From the cell containing the given text, extract its center point as [X, Y] coordinate. 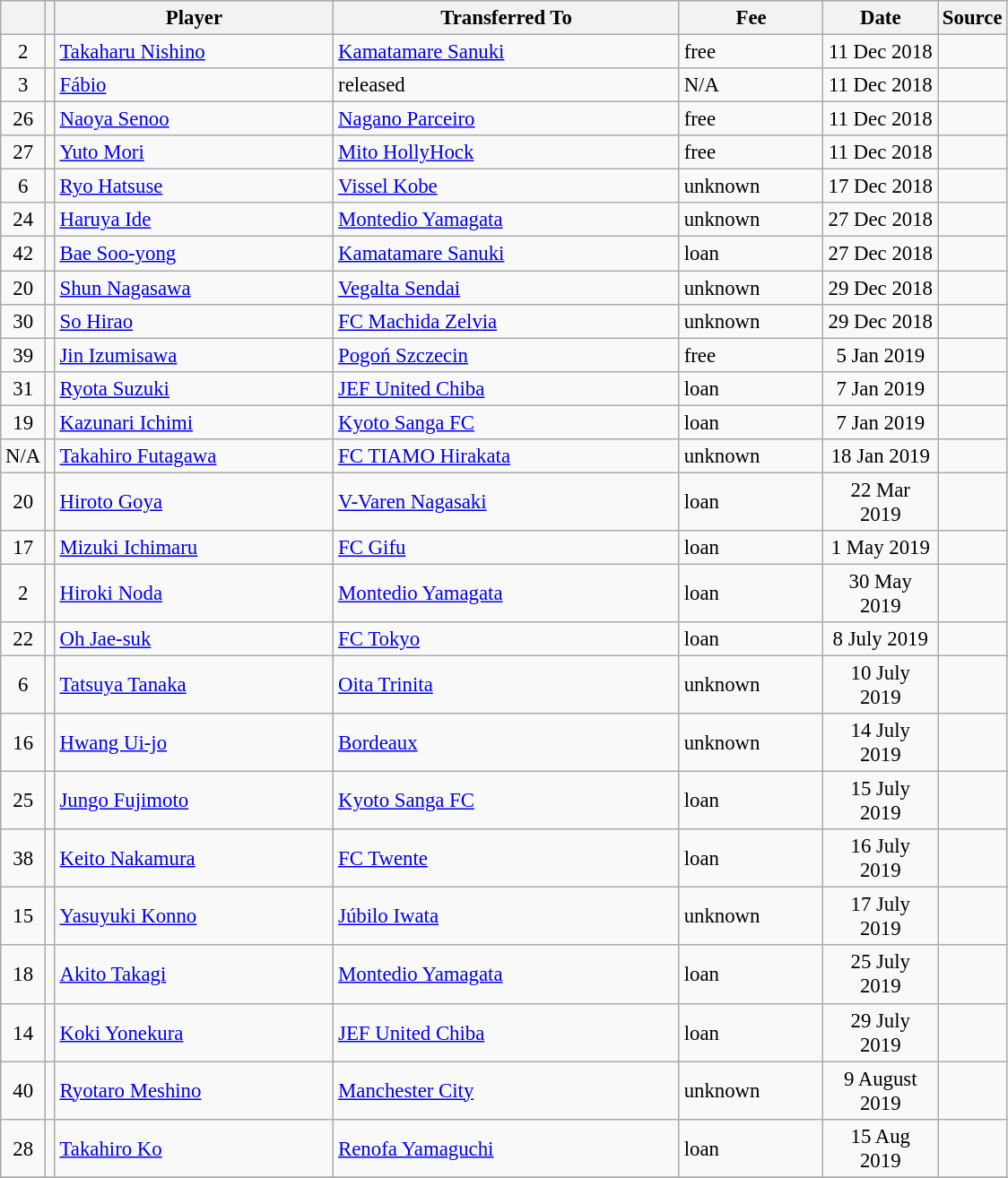
Yasuyuki Konno [194, 916]
Shun Nagasawa [194, 288]
Fábio [194, 85]
18 [23, 975]
Transferred To [507, 18]
Mizuki Ichimaru [194, 548]
1 May 2019 [881, 548]
17 Dec 2018 [881, 186]
Ryo Hatsuse [194, 186]
39 [23, 355]
30 May 2019 [881, 593]
V-Varen Nagasaki [507, 502]
Keito Nakamura [194, 859]
31 [23, 388]
Bae Soo-yong [194, 254]
17 [23, 548]
15 Aug 2019 [881, 1148]
Takahiro Ko [194, 1148]
Pogoń Szczecin [507, 355]
3 [23, 85]
42 [23, 254]
22 [23, 639]
Source [972, 18]
29 July 2019 [881, 1033]
Júbilo Iwata [507, 916]
Player [194, 18]
Yuto Mori [194, 152]
14 July 2019 [881, 742]
FC Machida Zelvia [507, 321]
25 [23, 801]
5 Jan 2019 [881, 355]
Bordeaux [507, 742]
FC Tokyo [507, 639]
Kazunari Ichimi [194, 422]
Vissel Kobe [507, 186]
16 July 2019 [881, 859]
Koki Yonekura [194, 1033]
27 [23, 152]
38 [23, 859]
Date [881, 18]
8 July 2019 [881, 639]
Tatsuya Tanaka [194, 685]
Takahiro Futagawa [194, 456]
released [507, 85]
FC Twente [507, 859]
16 [23, 742]
Ryotaro Meshino [194, 1090]
28 [23, 1148]
22 Mar 2019 [881, 502]
Vegalta Sendai [507, 288]
Renofa Yamaguchi [507, 1148]
40 [23, 1090]
Jungo Fujimoto [194, 801]
14 [23, 1033]
FC Gifu [507, 548]
Akito Takagi [194, 975]
26 [23, 119]
Naoya Senoo [194, 119]
Haruya Ide [194, 220]
9 August 2019 [881, 1090]
24 [23, 220]
10 July 2019 [881, 685]
Hwang Ui-jo [194, 742]
15 [23, 916]
17 July 2019 [881, 916]
Mito HollyHock [507, 152]
19 [23, 422]
Ryota Suzuki [194, 388]
Hiroki Noda [194, 593]
Nagano Parceiro [507, 119]
FC TIAMO Hirakata [507, 456]
Jin Izumisawa [194, 355]
18 Jan 2019 [881, 456]
Oita Trinita [507, 685]
So Hirao [194, 321]
Fee [752, 18]
15 July 2019 [881, 801]
Takaharu Nishino [194, 52]
Manchester City [507, 1090]
Oh Jae-suk [194, 639]
30 [23, 321]
Hiroto Goya [194, 502]
25 July 2019 [881, 975]
